Search for the cell housing the specified text and yield its [x, y] center coordinate. 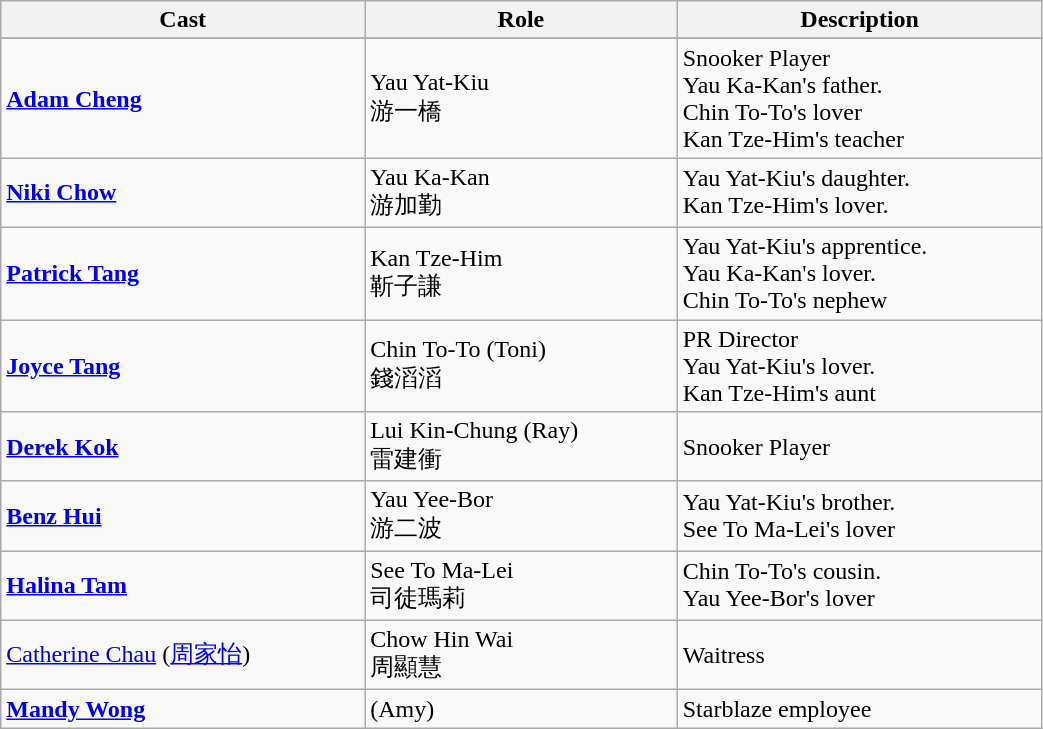
Snooker Player Yau Ka-Kan's father. Chin To-To's lover Kan Tze-Him's teacher [860, 98]
Role [522, 20]
Adam Cheng [183, 98]
Chin To-To (Toni) 錢滔滔 [522, 366]
Yau Yat-Kiu's apprentice. Yau Ka-Kan's lover. Chin To-To's nephew [860, 273]
Starblaze employee [860, 709]
Catherine Chau (周家怡) [183, 655]
Halina Tam [183, 586]
Mandy Wong [183, 709]
Kan Tze-Him 靳子謙 [522, 273]
Yau Yat-Kiu's daughter. Kan Tze-Him's lover. [860, 193]
Cast [183, 20]
Yau Ka-Kan 游加勤 [522, 193]
(Amy) [522, 709]
See To Ma-Lei 司徒瑪莉 [522, 586]
Snooker Player [860, 447]
Chow Hin Wai 周顯慧 [522, 655]
Derek Kok [183, 447]
Description [860, 20]
Patrick Tang [183, 273]
Chin To-To's cousin. Yau Yee-Bor's lover [860, 586]
Benz Hui [183, 516]
Yau Yat-Kiu's brother. See To Ma-Lei's lover [860, 516]
Yau Yat-Kiu 游一橋 [522, 98]
PR Director Yau Yat-Kiu's lover. Kan Tze-Him's aunt [860, 366]
Niki Chow [183, 193]
Yau Yee-Bor 游二波 [522, 516]
Waitress [860, 655]
Lui Kin-Chung (Ray) 雷建衝 [522, 447]
Joyce Tang [183, 366]
